Determine the (x, y) coordinate at the center of the cell enclosing the given text.  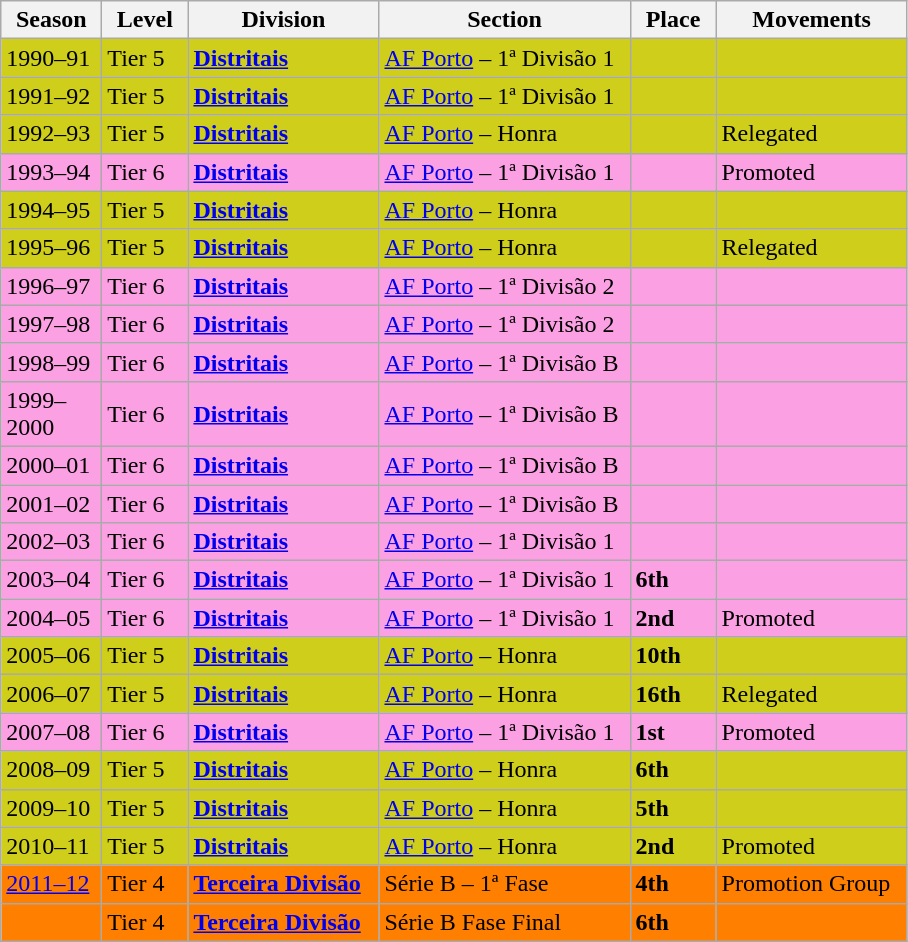
1991–92 (52, 96)
Place (673, 20)
2011–12 (52, 884)
1996–97 (52, 286)
Level (145, 20)
Season (52, 20)
2002–03 (52, 542)
1st (673, 732)
5th (673, 808)
Section (504, 20)
10th (673, 656)
1995–96 (52, 248)
2004–05 (52, 618)
Promotion Group (812, 884)
2010–11 (52, 846)
4th (673, 884)
1992–93 (52, 134)
2001–02 (52, 503)
1997–98 (52, 324)
Division (284, 20)
1990–91 (52, 58)
2008–09 (52, 770)
2003–04 (52, 580)
2005–06 (52, 656)
1998–99 (52, 362)
1993–94 (52, 172)
2009–10 (52, 808)
Movements (812, 20)
Série B Fase Final (504, 922)
Série B – 1ª Fase (504, 884)
2007–08 (52, 732)
1999–2000 (52, 414)
2000–01 (52, 465)
16th (673, 694)
1994–95 (52, 210)
2006–07 (52, 694)
